Determine the [x, y] coordinate at the center of the cell enclosing the given text.  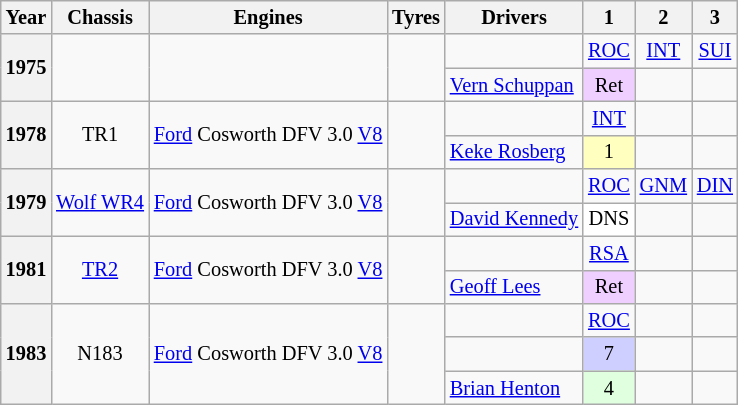
Tyres [416, 17]
Brian Henton [514, 388]
Wolf WR4 [100, 202]
Year [26, 17]
7 [609, 354]
Chassis [100, 17]
GNM [664, 186]
RSA [609, 253]
1979 [26, 202]
1975 [26, 68]
DIN [715, 186]
TR2 [100, 270]
SUI [715, 51]
Geoff Lees [514, 287]
Vern Schuppan [514, 85]
2 [664, 17]
Keke Rosberg [514, 152]
Drivers [514, 17]
1978 [26, 134]
1981 [26, 270]
TR1 [100, 134]
Engines [268, 17]
1983 [26, 354]
David Kennedy [514, 219]
4 [609, 388]
N183 [100, 354]
3 [715, 17]
DNS [609, 219]
